Detect which cell encompasses the target text, then output its (X, Y) center coordinate. 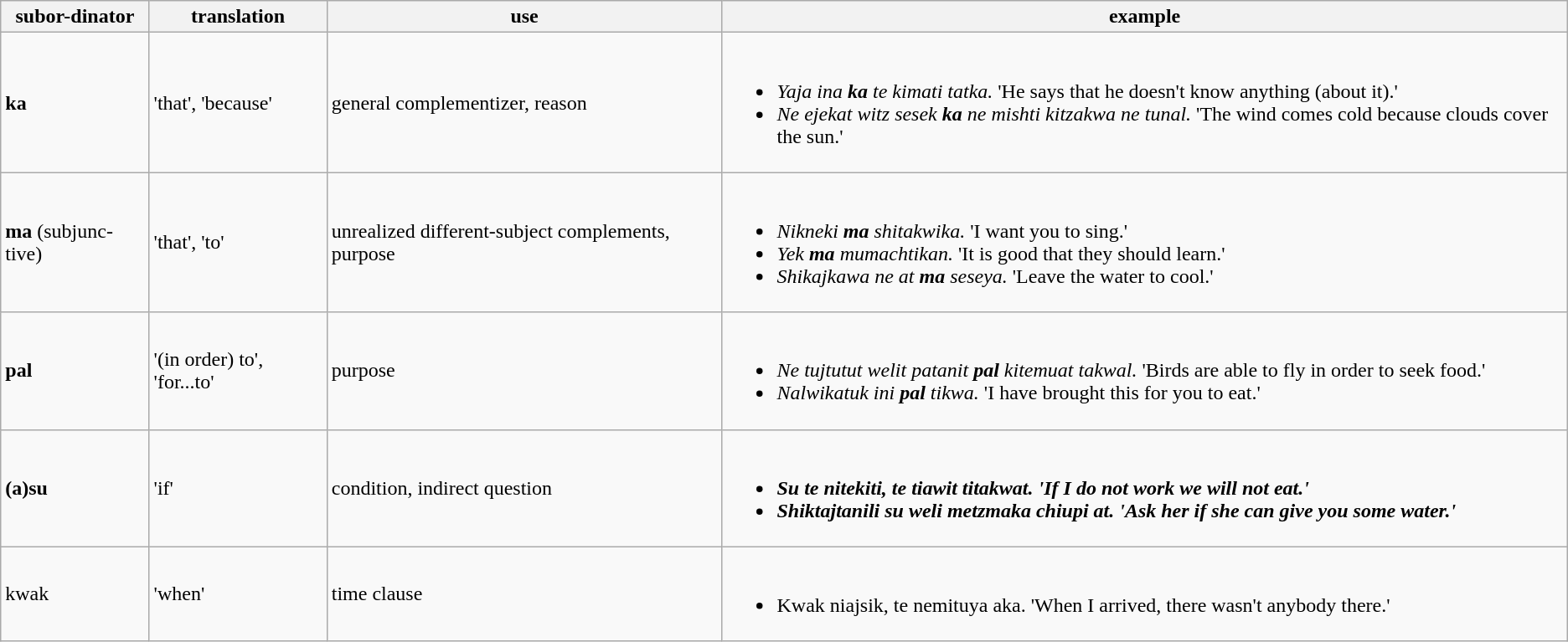
general complementizer, reason (524, 102)
'if' (238, 488)
'that', 'because' (238, 102)
example (1144, 17)
'when' (238, 594)
kwak (75, 594)
ma (subjunc-tive) (75, 243)
time clause (524, 594)
purpose (524, 371)
Kwak niajsik, te nemituya aka. 'When I arrived, there wasn't anybody there.' (1144, 594)
unrealized different-subject complements, purpose (524, 243)
use (524, 17)
'(in order) to', 'for...to' (238, 371)
ka (75, 102)
(a)su (75, 488)
'that', 'to' (238, 243)
pal (75, 371)
subor-dinator (75, 17)
condition, indirect question (524, 488)
translation (238, 17)
